Detect which cell encompasses the target text, then output its (X, Y) center coordinate. 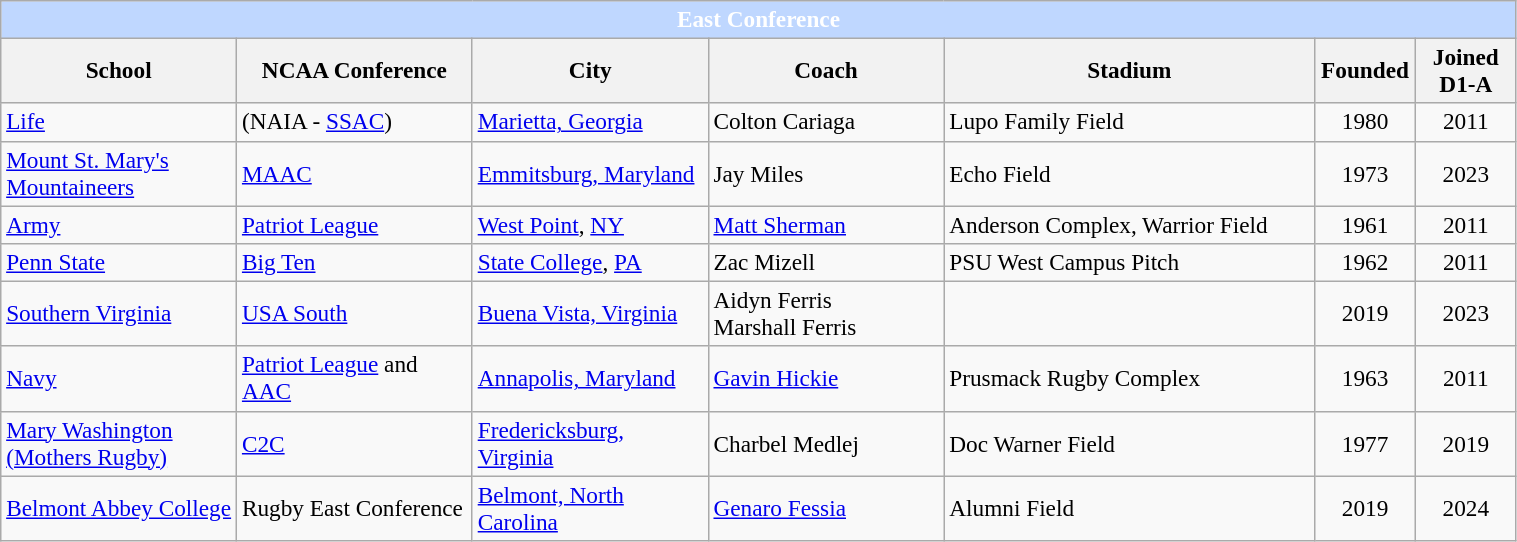
1963 (1366, 378)
Prusmack Rugby Complex (1130, 378)
Fredericksburg, Virginia (590, 444)
Alumni Field (1130, 508)
MAAC (355, 174)
Anderson Complex, Warrior Field (1130, 224)
Marietta, Georgia (590, 122)
PSU West Campus Pitch (1130, 262)
Navy (119, 378)
2024 (1466, 508)
Southern Virginia (119, 314)
Army (119, 224)
Patriot League (355, 224)
(NAIA - SSAC) (355, 122)
Matt Sherman (826, 224)
Colton Cariaga (826, 122)
Penn State (119, 262)
1973 (1366, 174)
Founded (1366, 70)
USA South (355, 314)
1977 (1366, 444)
Emmitsburg, Maryland (590, 174)
Mount St. Mary's Mountaineers (119, 174)
Rugby East Conference (355, 508)
Doc Warner Field (1130, 444)
Coach (826, 70)
Gavin Hickie (826, 378)
School (119, 70)
Life (119, 122)
Echo Field (1130, 174)
Belmont Abbey College (119, 508)
Jay Miles (826, 174)
1961 (1366, 224)
C2C (355, 444)
Joined D1-A (1466, 70)
Genaro Fessia (826, 508)
Patriot League and AAC (355, 378)
Zac Mizell (826, 262)
NCAA Conference (355, 70)
Buena Vista, Virginia (590, 314)
1962 (1366, 262)
East Conference (758, 19)
Stadium (1130, 70)
Annapolis, Maryland (590, 378)
West Point, NY (590, 224)
Lupo Family Field (1130, 122)
Aidyn Ferris Marshall Ferris (826, 314)
Belmont, North Carolina (590, 508)
State College, PA (590, 262)
Charbel Medlej (826, 444)
Big Ten (355, 262)
Mary Washington (Mothers Rugby) (119, 444)
City (590, 70)
1980 (1366, 122)
